Capture the cell that displays the provided text and extract its (x, y) central coordinate. 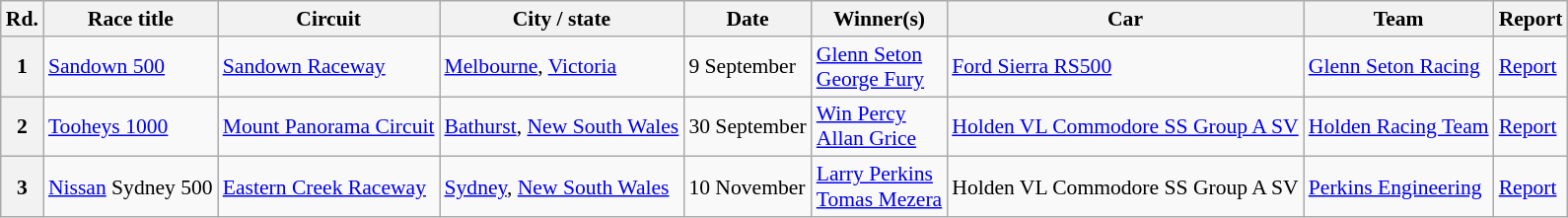
Ford Sierra RS500 (1125, 67)
1 (22, 67)
Race title (130, 19)
10 November (748, 187)
Sandown 500 (130, 67)
9 September (748, 67)
Date (748, 19)
Glenn Seton Racing (1398, 67)
Mount Panorama Circuit (329, 126)
Larry Perkins Tomas Mezera (880, 187)
Bathurst, New South Wales (562, 126)
Circuit (329, 19)
3 (22, 187)
Sandown Raceway (329, 67)
2 (22, 126)
Winner(s) (880, 19)
Holden Racing Team (1398, 126)
Melbourne, Victoria (562, 67)
Rd. (22, 19)
Glenn Seton George Fury (880, 67)
City / state (562, 19)
Sydney, New South Wales (562, 187)
Perkins Engineering (1398, 187)
Tooheys 1000 (130, 126)
Car (1125, 19)
30 September (748, 126)
Win Percy Allan Grice (880, 126)
Team (1398, 19)
Eastern Creek Raceway (329, 187)
Nissan Sydney 500 (130, 187)
